Locate the cell with the specified text and output its (X, Y) center coordinate. 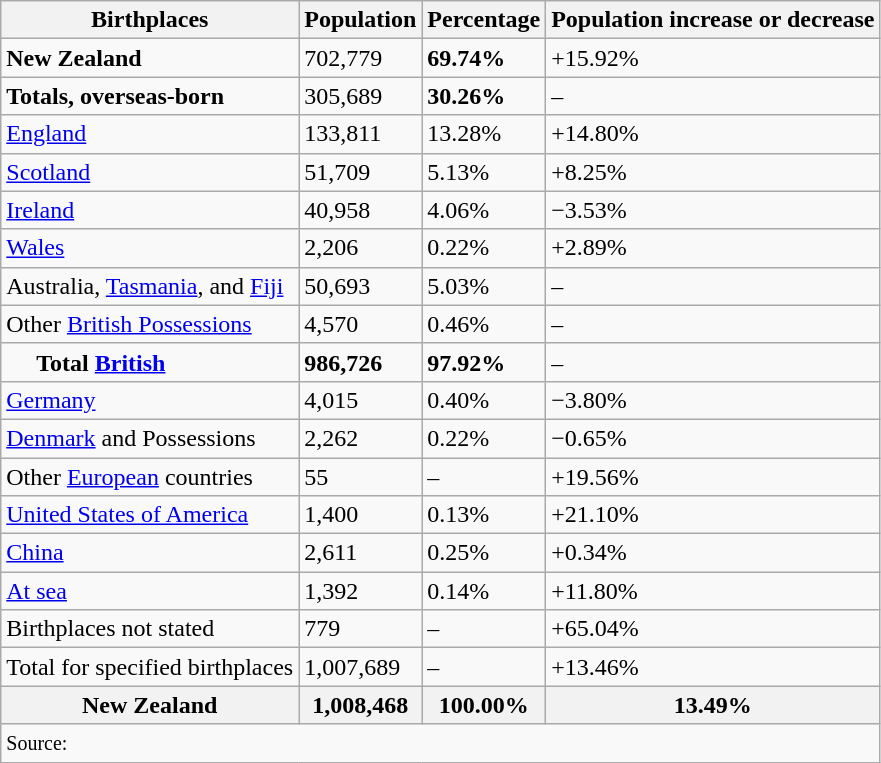
+8.25% (713, 172)
779 (360, 629)
Australia, Tasmania, and Fiji (150, 286)
England (150, 134)
+14.80% (713, 134)
−3.53% (713, 210)
702,779 (360, 58)
0.14% (484, 591)
1,008,468 (360, 705)
Source: (440, 743)
Totals, overseas-born (150, 96)
133,811 (360, 134)
0.46% (484, 324)
40,958 (360, 210)
55 (360, 477)
+65.04% (713, 629)
2,262 (360, 438)
Percentage (484, 20)
Total British (150, 362)
At sea (150, 591)
1,392 (360, 591)
4,015 (360, 400)
+19.56% (713, 477)
China (150, 553)
Birthplaces (150, 20)
51,709 (360, 172)
4,570 (360, 324)
+13.46% (713, 667)
+15.92% (713, 58)
13.28% (484, 134)
−0.65% (713, 438)
Total for specified birthplaces (150, 667)
+2.89% (713, 248)
+21.10% (713, 515)
0.25% (484, 553)
986,726 (360, 362)
2,206 (360, 248)
Wales (150, 248)
5.03% (484, 286)
−3.80% (713, 400)
13.49% (713, 705)
50,693 (360, 286)
4.06% (484, 210)
0.13% (484, 515)
Scotland (150, 172)
+11.80% (713, 591)
Germany (150, 400)
1,400 (360, 515)
2,611 (360, 553)
Birthplaces not stated (150, 629)
United States of America (150, 515)
Population (360, 20)
Denmark and Possessions (150, 438)
Population increase or decrease (713, 20)
97.92% (484, 362)
30.26% (484, 96)
0.40% (484, 400)
Ireland (150, 210)
5.13% (484, 172)
69.74% (484, 58)
100.00% (484, 705)
1,007,689 (360, 667)
Other British Possessions (150, 324)
Other European countries (150, 477)
+0.34% (713, 553)
305,689 (360, 96)
